Return (X, Y) of the center of cell containing provided text 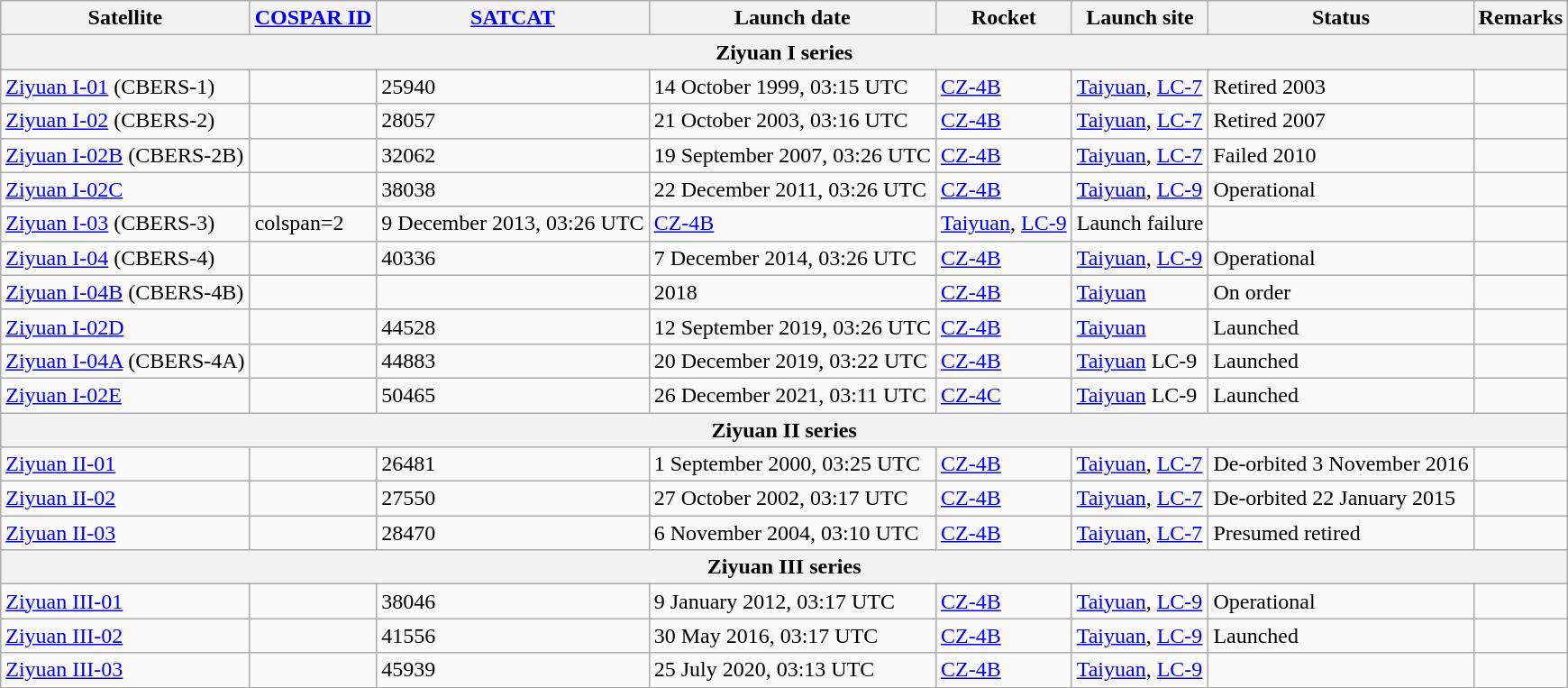
Ziyuan III series (784, 567)
44528 (513, 326)
Ziyuan I-04 (CBERS-4) (125, 258)
Remarks (1520, 18)
26 December 2021, 03:11 UTC (792, 395)
Presumed retired (1341, 533)
28470 (513, 533)
Ziyuan I series (784, 52)
Launch failure (1140, 224)
45939 (513, 670)
41556 (513, 636)
Ziyuan I-02C (125, 189)
COSPAR ID (314, 18)
38038 (513, 189)
Ziyuan II-03 (125, 533)
Failed 2010 (1341, 155)
27550 (513, 499)
Ziyuan III-02 (125, 636)
7 December 2014, 03:26 UTC (792, 258)
Ziyuan I-03 (CBERS-3) (125, 224)
Retired 2003 (1341, 87)
25940 (513, 87)
Ziyuan I-04B (CBERS-4B) (125, 292)
26481 (513, 464)
1 September 2000, 03:25 UTC (792, 464)
Ziyuan I-01 (CBERS-1) (125, 87)
colspan=2 (314, 224)
40336 (513, 258)
6 November 2004, 03:10 UTC (792, 533)
9 January 2012, 03:17 UTC (792, 601)
Ziyuan I-02B (CBERS-2B) (125, 155)
De-orbited 3 November 2016 (1341, 464)
Ziyuan I-04A (CBERS-4A) (125, 361)
9 December 2013, 03:26 UTC (513, 224)
25 July 2020, 03:13 UTC (792, 670)
Ziyuan II-02 (125, 499)
50465 (513, 395)
On order (1341, 292)
Ziyuan I-02 (CBERS-2) (125, 121)
Retired 2007 (1341, 121)
21 October 2003, 03:16 UTC (792, 121)
Ziyuan I-02D (125, 326)
12 September 2019, 03:26 UTC (792, 326)
Ziyuan I-02E (125, 395)
30 May 2016, 03:17 UTC (792, 636)
Ziyuan III-01 (125, 601)
2018 (792, 292)
38046 (513, 601)
Ziyuan III-03 (125, 670)
De-orbited 22 January 2015 (1341, 499)
14 October 1999, 03:15 UTC (792, 87)
27 October 2002, 03:17 UTC (792, 499)
32062 (513, 155)
Ziyuan II-01 (125, 464)
19 September 2007, 03:26 UTC (792, 155)
SATCAT (513, 18)
Launch date (792, 18)
Ziyuan II series (784, 430)
22 December 2011, 03:26 UTC (792, 189)
20 December 2019, 03:22 UTC (792, 361)
44883 (513, 361)
Rocket (1004, 18)
CZ-4C (1004, 395)
Status (1341, 18)
Launch site (1140, 18)
Satellite (125, 18)
28057 (513, 121)
